For the text-containing cell, return its midpoint in [x, y] coordinate format. 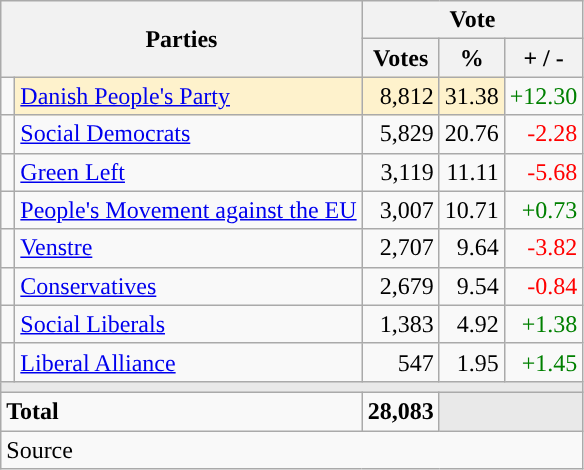
Green Left [188, 172]
Source [292, 449]
4.92 [472, 324]
1.95 [472, 362]
+12.30 [544, 96]
3,007 [400, 210]
10.71 [472, 210]
8,812 [400, 96]
28,083 [400, 411]
% [472, 58]
-2.28 [544, 134]
9.64 [472, 248]
Liberal Alliance [188, 362]
Conservatives [188, 286]
-5.68 [544, 172]
11.11 [472, 172]
+ / - [544, 58]
Social Democrats [188, 134]
+0.73 [544, 210]
+1.38 [544, 324]
Venstre [188, 248]
Total [182, 411]
-0.84 [544, 286]
Vote [472, 20]
Danish People's Party [188, 96]
Social Liberals [188, 324]
Parties [182, 39]
547 [400, 362]
3,119 [400, 172]
+1.45 [544, 362]
-3.82 [544, 248]
Votes [400, 58]
31.38 [472, 96]
2,707 [400, 248]
1,383 [400, 324]
5,829 [400, 134]
2,679 [400, 286]
People's Movement against the EU [188, 210]
20.76 [472, 134]
9.54 [472, 286]
